Search for the cell housing the specified text and yield its (x, y) center coordinate. 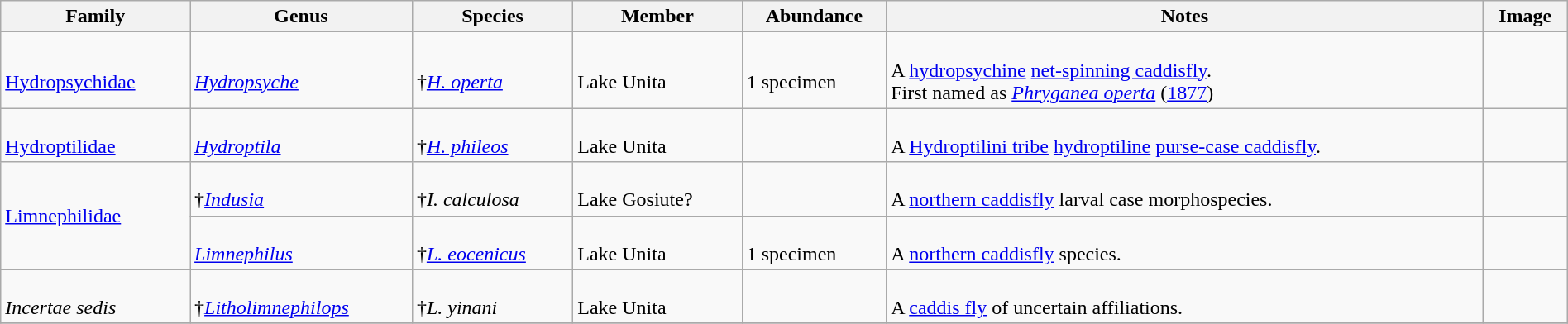
†L. eocenicus (492, 243)
†Litholimnephilops (301, 296)
A caddis fly of uncertain affiliations. (1184, 296)
Member (657, 17)
Lake Gosiute? (657, 188)
Limnephilus (301, 243)
Incertae sedis (96, 296)
Abundance (814, 17)
†Indusia (301, 188)
Hydroptilidae (96, 136)
A northern caddisfly larval case morphospecies. (1184, 188)
Image (1525, 17)
Limnephilidae (96, 216)
Family (96, 17)
A hydropsychine net-spinning caddisfly.First named as Phryganea operta (1877) (1184, 70)
Hydroptila (301, 136)
A northern caddisfly species. (1184, 243)
†H. phileos (492, 136)
†H. operta (492, 70)
Notes (1184, 17)
Hydropsyche (301, 70)
Species (492, 17)
†I. calculosa (492, 188)
†L. yinani (492, 296)
A Hydroptilini tribe hydroptiline purse-case caddisfly. (1184, 136)
Hydropsychidae (96, 70)
Genus (301, 17)
